From the cell containing the given text, extract its center point as [x, y] coordinate. 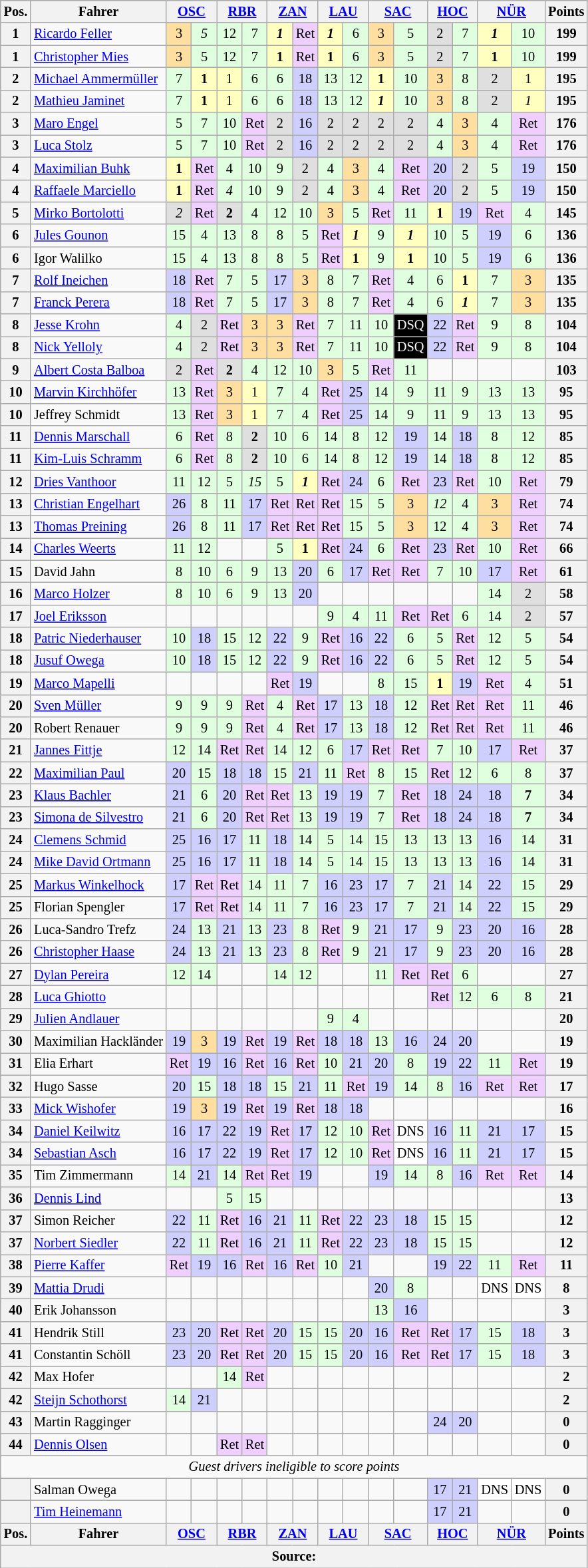
Markus Winkelhock [98, 885]
Salman Owega [98, 1490]
61 [566, 571]
Dries Vanthoor [98, 482]
Klaus Bachler [98, 795]
Maximilian Paul [98, 773]
Patric Niederhauser [98, 639]
Maximilian Buhk [98, 168]
Pierre Kaffer [98, 1265]
Jannes Fittje [98, 750]
Mirko Bortolotti [98, 213]
Jules Gounon [98, 235]
39 [16, 1288]
30 [16, 1042]
Albert Costa Balboa [98, 370]
Marvin Kirchhöfer [98, 392]
Dennis Olsen [98, 1444]
Ricardo Feller [98, 34]
Guest drivers ineligible to score points [294, 1467]
Dennis Lind [98, 1198]
Max Hofer [98, 1377]
33 [16, 1109]
Jesse Krohn [98, 325]
Hugo Sasse [98, 1086]
Norbert Siedler [98, 1243]
Marco Holzer [98, 593]
Joel Eriksson [98, 616]
38 [16, 1265]
Simon Reicher [98, 1221]
Christopher Mies [98, 57]
103 [566, 370]
Maximilian Hackländer [98, 1042]
Constantin Schöll [98, 1355]
Dylan Pereira [98, 975]
Clemens Schmid [98, 840]
44 [16, 1444]
79 [566, 482]
35 [16, 1176]
36 [16, 1198]
Martin Ragginger [98, 1422]
Source: [294, 1557]
Tim Zimmermann [98, 1176]
Michael Ammermüller [98, 78]
66 [566, 549]
Rolf Ineichen [98, 280]
Mattia Drudi [98, 1288]
43 [16, 1422]
145 [566, 213]
Maro Engel [98, 124]
Charles Weerts [98, 549]
Erik Johansson [98, 1310]
Hendrik Still [98, 1333]
Tim Heinemann [98, 1511]
Elia Erhart [98, 1064]
Christopher Haase [98, 952]
Christian Engelhart [98, 504]
Daniel Keilwitz [98, 1131]
Igor Walilko [98, 258]
Raffaele Marciello [98, 191]
Luca-Sandro Trefz [98, 929]
Mick Wishofer [98, 1109]
Sven Müller [98, 706]
Steijn Schothorst [98, 1400]
Luca Stolz [98, 146]
Mike David Ortmann [98, 862]
Dennis Marschall [98, 437]
32 [16, 1086]
David Jahn [98, 571]
Thomas Preining [98, 526]
Simona de Silvestro [98, 818]
Sebastian Asch [98, 1154]
Jeffrey Schmidt [98, 414]
Nick Yelloly [98, 347]
Franck Perera [98, 303]
Marco Mapelli [98, 683]
Luca Ghiotto [98, 997]
Kim-Luis Schramm [98, 459]
Mathieu Jaminet [98, 101]
Robert Renauer [98, 728]
40 [16, 1310]
Julien Andlauer [98, 1019]
Florian Spengler [98, 907]
58 [566, 593]
57 [566, 616]
51 [566, 683]
Jusuf Owega [98, 661]
